Pinpoint the cell where the given text exists, returning its (X, Y) midpoint coordinate. 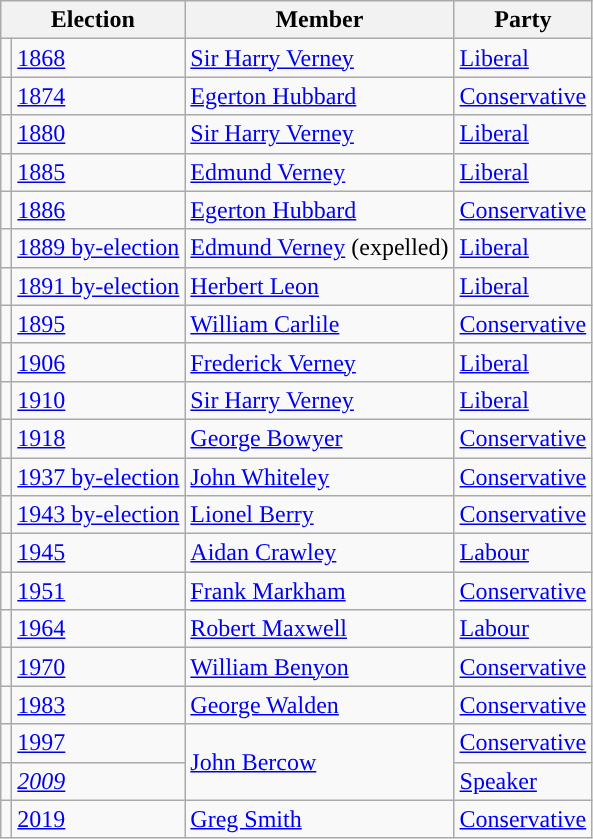
1964 (98, 629)
1910 (98, 400)
Speaker (523, 781)
Frank Markham (320, 591)
2019 (98, 819)
1895 (98, 324)
William Benyon (320, 667)
George Walden (320, 705)
1889 by-election (98, 248)
John Whiteley (320, 477)
Member (320, 20)
Robert Maxwell (320, 629)
1874 (98, 96)
1886 (98, 210)
1951 (98, 591)
1885 (98, 172)
Aidan Crawley (320, 553)
1868 (98, 58)
1880 (98, 134)
George Bowyer (320, 438)
Edmund Verney (expelled) (320, 248)
1970 (98, 667)
Lionel Berry (320, 515)
1918 (98, 438)
William Carlile (320, 324)
Frederick Verney (320, 362)
Election (93, 20)
Edmund Verney (320, 172)
1891 by-election (98, 286)
John Bercow (320, 762)
Greg Smith (320, 819)
1906 (98, 362)
1997 (98, 743)
1937 by-election (98, 477)
2009 (98, 781)
1983 (98, 705)
1943 by-election (98, 515)
Party (523, 20)
Herbert Leon (320, 286)
1945 (98, 553)
